Return the (x, y) coordinate for the center point of the cell that contains the specified text.  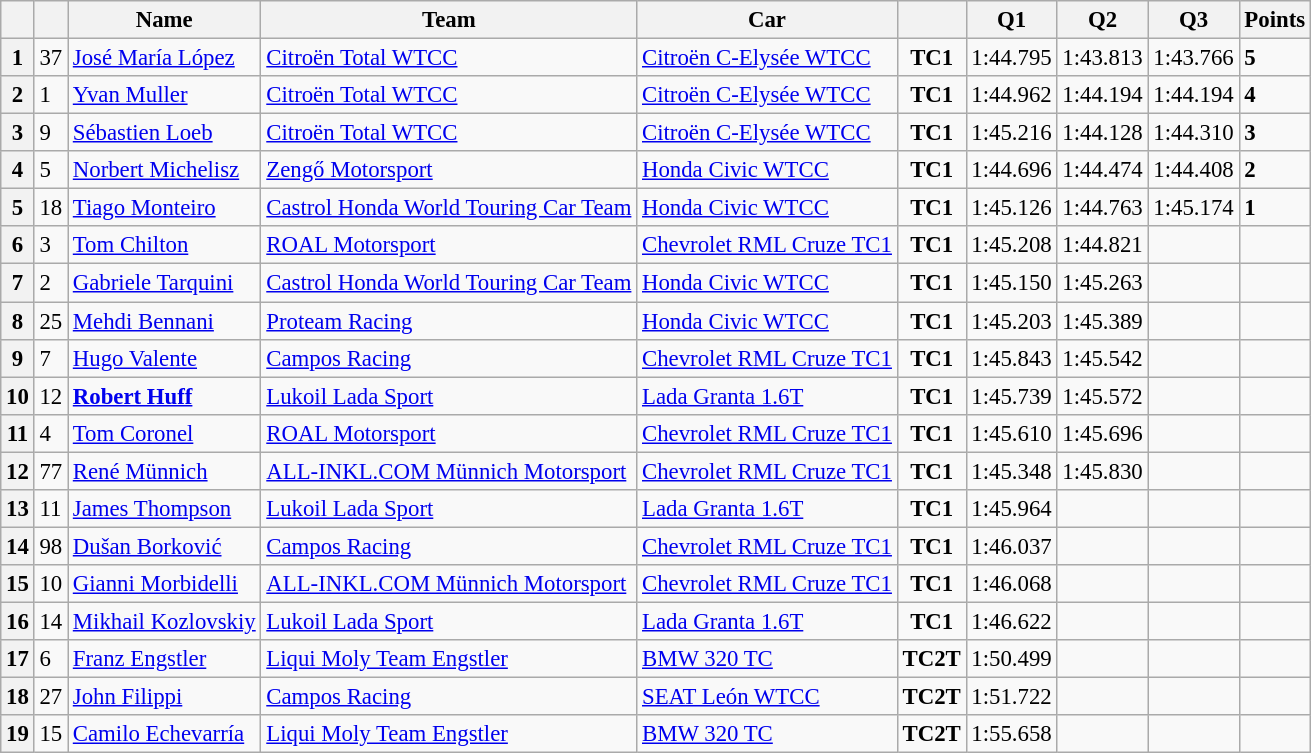
1:45.542 (1102, 358)
Q3 (1194, 20)
13 (18, 509)
1:45.216 (1012, 133)
1:45.126 (1012, 208)
Mikhail Kozlovskiy (164, 621)
Franz Engstler (164, 659)
John Filippi (164, 697)
1:46.037 (1012, 546)
1:43.813 (1102, 58)
37 (50, 58)
77 (50, 471)
1:44.795 (1012, 58)
Points (1274, 20)
1:44.474 (1102, 170)
1:46.068 (1012, 584)
Gabriele Tarquini (164, 283)
1:45.174 (1194, 208)
1:45.696 (1102, 433)
1:50.499 (1012, 659)
16 (18, 621)
Tiago Monteiro (164, 208)
1:44.310 (1194, 133)
19 (18, 734)
8 (18, 321)
1:45.830 (1102, 471)
1:44.821 (1102, 245)
Tom Chilton (164, 245)
1:46.622 (1012, 621)
José María López (164, 58)
Car (768, 20)
1:44.696 (1012, 170)
Camilo Echevarría (164, 734)
Team (449, 20)
Tom Coronel (164, 433)
Yvan Muller (164, 95)
1:45.263 (1102, 283)
1:44.408 (1194, 170)
1:45.572 (1102, 396)
Zengő Motorsport (449, 170)
98 (50, 546)
1:44.763 (1102, 208)
Q2 (1102, 20)
Proteam Racing (449, 321)
Name (164, 20)
17 (18, 659)
1:55.658 (1012, 734)
René Münnich (164, 471)
1:45.843 (1012, 358)
Q1 (1012, 20)
Robert Huff (164, 396)
1:45.348 (1012, 471)
1:45.203 (1012, 321)
1:43.766 (1194, 58)
27 (50, 697)
1:45.389 (1102, 321)
1:44.128 (1102, 133)
1:45.150 (1012, 283)
Dušan Borković (164, 546)
1:51.722 (1012, 697)
1:45.739 (1012, 396)
1:44.962 (1012, 95)
SEAT León WTCC (768, 697)
1:45.964 (1012, 509)
Norbert Michelisz (164, 170)
Mehdi Bennani (164, 321)
James Thompson (164, 509)
Hugo Valente (164, 358)
25 (50, 321)
Gianni Morbidelli (164, 584)
1:45.208 (1012, 245)
1:45.610 (1012, 433)
Sébastien Loeb (164, 133)
